Pinpoint the cell where the given text exists, returning its (X, Y) midpoint coordinate. 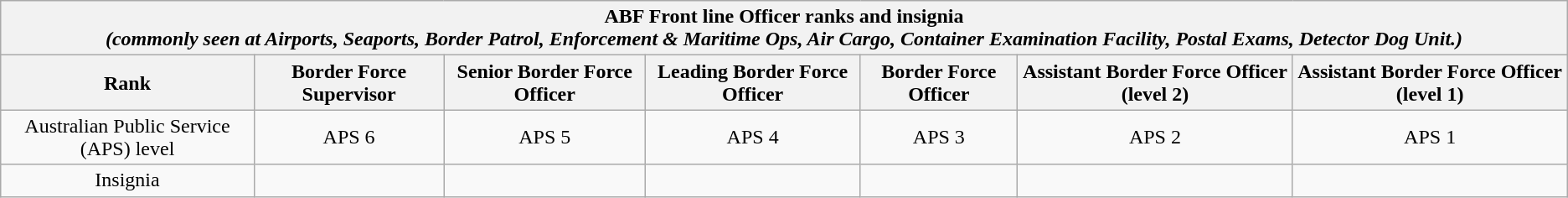
Border Force Supervisor (348, 82)
Senior Border Force Officer (544, 82)
Assistant Border Force Officer (level 1) (1430, 82)
APS 5 (544, 138)
APS 6 (348, 138)
APS 1 (1430, 138)
Leading Border Force Officer (752, 82)
APS 2 (1155, 138)
Rank (127, 82)
APS 3 (939, 138)
Assistant Border Force Officer (level 2) (1155, 82)
Border Force Officer (939, 82)
APS 4 (752, 138)
Australian Public Service (APS) level (127, 138)
Insignia (127, 180)
